Find where the given text appears and provide that cell's center as (x, y) coordinate. 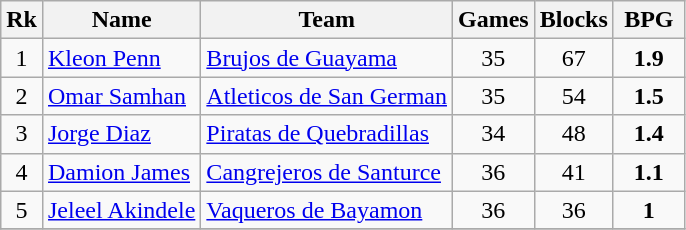
2 (22, 96)
Name (121, 20)
4 (22, 172)
Games (494, 20)
Vaqueros de Bayamon (327, 210)
Damion James (121, 172)
3 (22, 134)
Jorge Diaz (121, 134)
Atleticos de San German (327, 96)
Brujos de Guayama (327, 58)
41 (574, 172)
Omar Samhan (121, 96)
1.1 (648, 172)
48 (574, 134)
Jeleel Akindele (121, 210)
1.4 (648, 134)
Rk (22, 20)
Kleon Penn (121, 58)
Cangrejeros de Santurce (327, 172)
Piratas de Quebradillas (327, 134)
BPG (648, 20)
54 (574, 96)
Team (327, 20)
67 (574, 58)
34 (494, 134)
1.9 (648, 58)
5 (22, 210)
1.5 (648, 96)
Blocks (574, 20)
